Return [X, Y] of the center of cell containing provided text 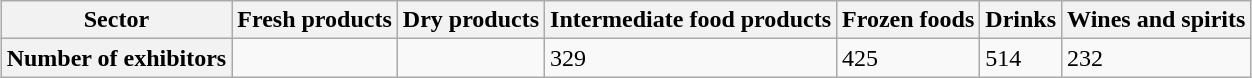
329 [691, 58]
514 [1021, 58]
Intermediate food products [691, 20]
232 [1156, 58]
Frozen foods [908, 20]
Dry products [470, 20]
Wines and spirits [1156, 20]
Number of exhibitors [116, 58]
Fresh products [315, 20]
425 [908, 58]
Sector [116, 20]
Drinks [1021, 20]
